Locate the cell with the specified text and output its (x, y) center coordinate. 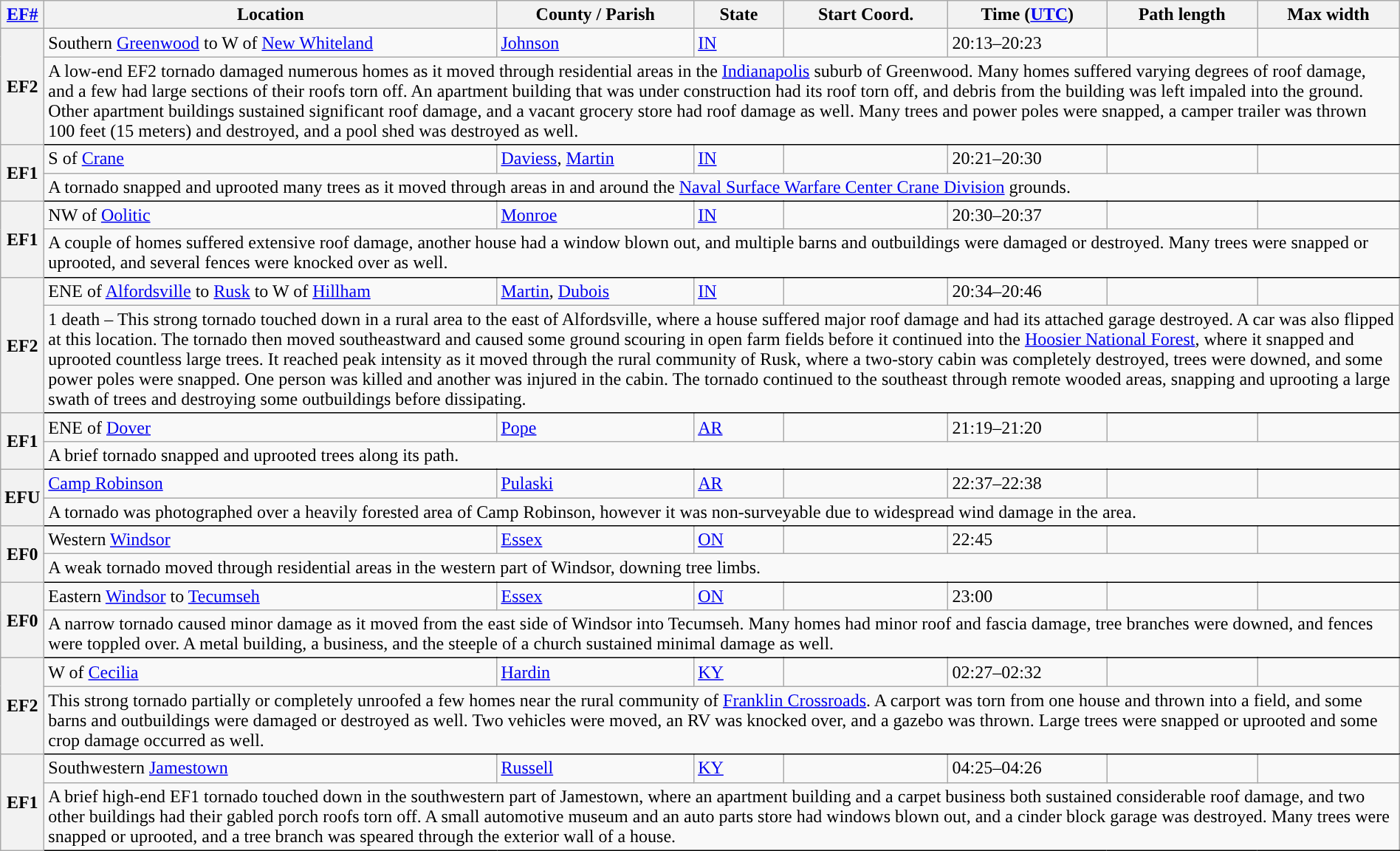
23:00 (1028, 596)
Daviess, Martin (595, 159)
22:37–22:38 (1028, 483)
Western Windsor (270, 540)
04:25–04:26 (1028, 768)
EF# (22, 15)
Martin, Dubois (595, 291)
State (739, 15)
W of Cecilia (270, 672)
County / Parish (595, 15)
A tornado was photographed over a heavily forested area of Camp Robinson, however it was non-surveyable due to widespread wind damage in the area. (722, 512)
Location (270, 15)
20:21–20:30 (1028, 159)
Start Coord. (865, 15)
S of Crane (270, 159)
EFU (22, 497)
21:19–21:20 (1028, 427)
A brief tornado snapped and uprooted trees along its path. (722, 455)
Pope (595, 427)
ENE of Alfordsville to Rusk to W of Hillham (270, 291)
Max width (1329, 15)
20:34–20:46 (1028, 291)
Russell (595, 768)
ENE of Dover (270, 427)
Hardin (595, 672)
Monroe (595, 215)
Southwestern Jamestown (270, 768)
20:30–20:37 (1028, 215)
Southern Greenwood to W of New Whiteland (270, 43)
NW of Oolitic (270, 215)
22:45 (1028, 540)
Johnson (595, 43)
Pulaski (595, 483)
02:27–02:32 (1028, 672)
Camp Robinson (270, 483)
A tornado snapped and uprooted many trees as it moved through areas in and around the Naval Surface Warfare Center Crane Division grounds. (722, 187)
Eastern Windsor to Tecumseh (270, 596)
20:13–20:23 (1028, 43)
Time (UTC) (1028, 15)
Path length (1182, 15)
A weak tornado moved through residential areas in the western part of Windsor, downing tree limbs. (722, 568)
